Output the [X, Y] coordinate of the center of the cell containing the given text.  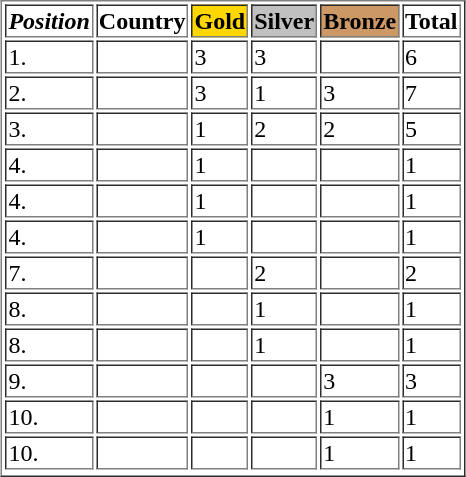
Total [431, 20]
6 [431, 56]
2. [48, 92]
5 [431, 128]
Gold [220, 20]
Bronze [360, 20]
7. [48, 272]
3. [48, 128]
9. [48, 380]
Silver [284, 20]
Country [142, 20]
Position [48, 20]
7 [431, 92]
1. [48, 56]
